Detect which cell encompasses the target text, then output its [x, y] center coordinate. 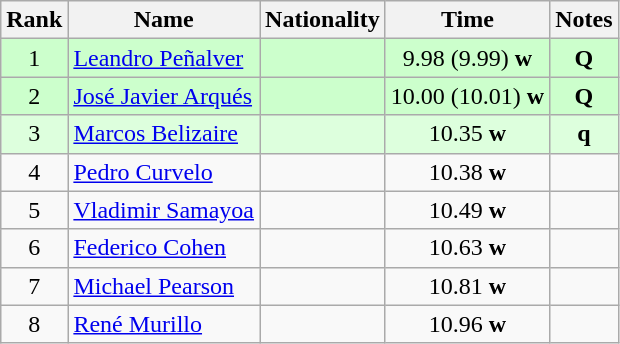
2 [34, 96]
8 [34, 324]
Michael Pearson [164, 286]
Time [467, 20]
Nationality [323, 20]
José Javier Arqués [164, 96]
10.00 (10.01) w [467, 96]
10.96 w [467, 324]
Rank [34, 20]
René Murillo [164, 324]
9.98 (9.99) w [467, 58]
Pedro Curvelo [164, 172]
10.35 w [467, 134]
Marcos Belizaire [164, 134]
Vladimir Samayoa [164, 210]
10.63 w [467, 248]
3 [34, 134]
1 [34, 58]
Notes [584, 20]
10.81 w [467, 286]
Name [164, 20]
10.49 w [467, 210]
Leandro Peñalver [164, 58]
6 [34, 248]
q [584, 134]
10.38 w [467, 172]
7 [34, 286]
Federico Cohen [164, 248]
4 [34, 172]
5 [34, 210]
